From the cell containing the given text, extract its center point as [x, y] coordinate. 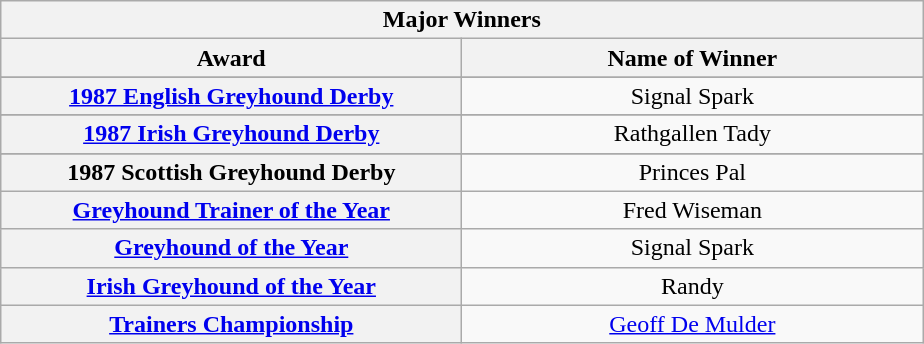
Major Winners [462, 20]
Greyhound of the Year [232, 248]
Geoff De Mulder [692, 324]
Name of Winner [692, 58]
1987 English Greyhound Derby [232, 96]
Rathgallen Tady [692, 134]
Randy [692, 286]
Award [232, 58]
1987 Scottish Greyhound Derby [232, 172]
Princes Pal [692, 172]
Irish Greyhound of the Year [232, 286]
Fred Wiseman [692, 210]
1987 Irish Greyhound Derby [232, 134]
Trainers Championship [232, 324]
Greyhound Trainer of the Year [232, 210]
